Locate the cell with the specified text and output its [X, Y] center coordinate. 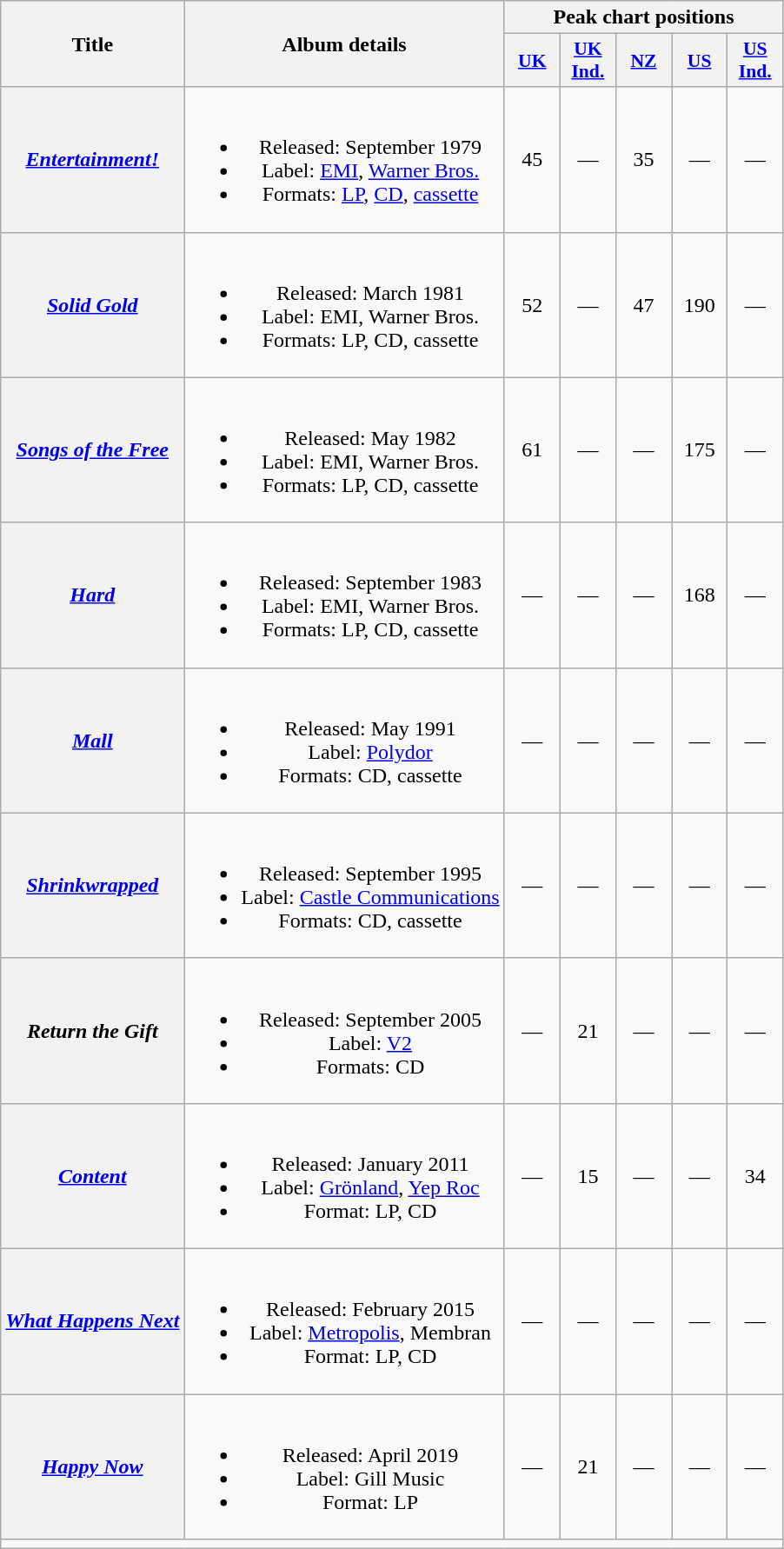
34 [755, 1175]
Released: September 1979Label: EMI, Warner Bros.Formats: LP, CD, cassette [344, 160]
Released: May 1982Label: EMI, Warner Bros.Formats: LP, CD, cassette [344, 450]
175 [700, 450]
168 [700, 595]
Entertainment! [92, 160]
Title [92, 43]
Released: March 1981Label: EMI, Warner Bros.Formats: LP, CD, cassette [344, 304]
Happy Now [92, 1467]
UKInd. [588, 61]
Mall [92, 741]
Released: January 2011Label: Grönland, Yep RocFormat: LP, CD [344, 1175]
What Happens Next [92, 1321]
47 [643, 304]
NZ [643, 61]
Peak chart positions [643, 17]
Released: May 1991Label: PolydorFormats: CD, cassette [344, 741]
35 [643, 160]
US [700, 61]
15 [588, 1175]
Songs of the Free [92, 450]
61 [532, 450]
Hard [92, 595]
Released: February 2015Label: Metropolis, MembranFormat: LP, CD [344, 1321]
Released: September 1995Label: Castle CommunicationsFormats: CD, cassette [344, 885]
UK [532, 61]
Released: September 2005Label: V2Formats: CD [344, 1031]
Released: September 1983Label: EMI, Warner Bros.Formats: LP, CD, cassette [344, 595]
Released: April 2019Label: Gill MusicFormat: LP [344, 1467]
45 [532, 160]
Content [92, 1175]
Solid Gold [92, 304]
52 [532, 304]
Album details [344, 43]
190 [700, 304]
USInd. [755, 61]
Return the Gift [92, 1031]
Shrinkwrapped [92, 885]
